Capture the cell that displays the provided text and extract its [X, Y] central coordinate. 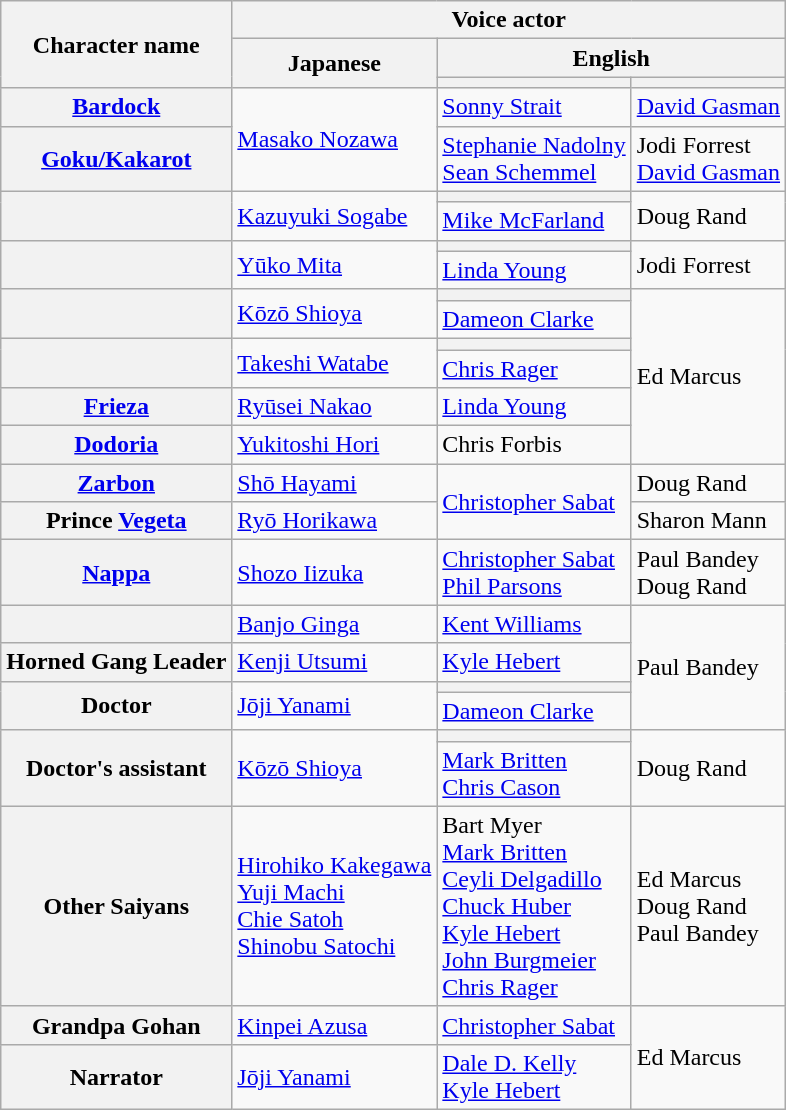
Ryūsei Nakao [334, 407]
Other Saiyans [116, 906]
Ryō Horikawa [334, 521]
Japanese [334, 64]
Bart MyerMark BrittenCeyli DelgadilloChuck HuberKyle HebertJohn BurgmeierChris Rager [534, 906]
Shozo Iizuka [334, 572]
Prince Vegeta [116, 521]
Kinpei Azusa [334, 1025]
Nappa [116, 572]
Jodi Forrest David Gasman [708, 158]
Doctor's assistant [116, 768]
David Gasman [708, 107]
Banjo Ginga [334, 624]
Masako Nozawa [334, 140]
Mark Britten Chris Cason [534, 774]
Bardock [116, 107]
Shō Hayami [334, 483]
Chris Rager [534, 369]
Dale D. Kelly Kyle Hebert [534, 1076]
Stephanie Nadolny Sean Schemmel [534, 158]
Yukitoshi Hori [334, 445]
Horned Gang Leader [116, 662]
Yūko Mita [334, 264]
Sharon Mann [708, 521]
Grandpa Gohan [116, 1025]
Paul Bandey [708, 668]
Narrator [116, 1076]
Goku/Kakarot [116, 158]
Chris Forbis [534, 445]
Christopher Sabat Phil Parsons [534, 572]
Kyle Hebert [534, 662]
Ed MarcusDoug RandPaul Bandey [708, 906]
Mike McFarland [534, 221]
Character name [116, 44]
Doctor [116, 706]
Kazuyuki Sogabe [334, 216]
Dodoria [116, 445]
Voice actor [509, 20]
Takeshi Watabe [334, 362]
Paul BandeyDoug Rand [708, 572]
Frieza [116, 407]
Kent Williams [534, 624]
Zarbon [116, 483]
Hirohiko KakegawaYuji MachiChie SatohShinobu Satochi [334, 906]
Jodi Forrest [708, 264]
English [612, 58]
Sonny Strait [534, 107]
Kenji Utsumi [334, 662]
